Detect which cell encompasses the target text, then output its (X, Y) center coordinate. 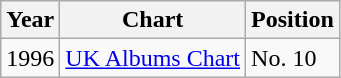
Chart (153, 20)
1996 (30, 58)
UK Albums Chart (153, 58)
No. 10 (293, 58)
Year (30, 20)
Position (293, 20)
